Return the (x, y) coordinate for the center point of the cell that contains the specified text.  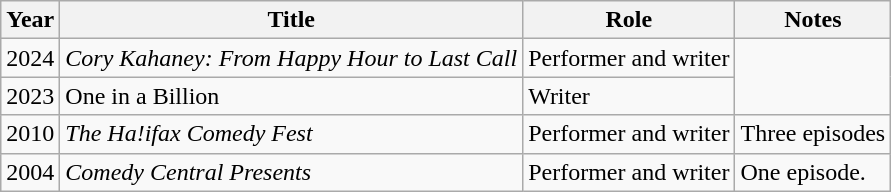
Comedy Central Presents (292, 172)
Cory Kahaney: From Happy Hour to Last Call (292, 58)
One episode. (813, 172)
2010 (30, 134)
Role (629, 20)
Title (292, 20)
2023 (30, 96)
2004 (30, 172)
Three episodes (813, 134)
2024 (30, 58)
The Ha!ifax Comedy Fest (292, 134)
One in a Billion (292, 96)
Writer (629, 96)
Notes (813, 20)
Year (30, 20)
